Pinpoint the cell where the given text exists, returning its (x, y) midpoint coordinate. 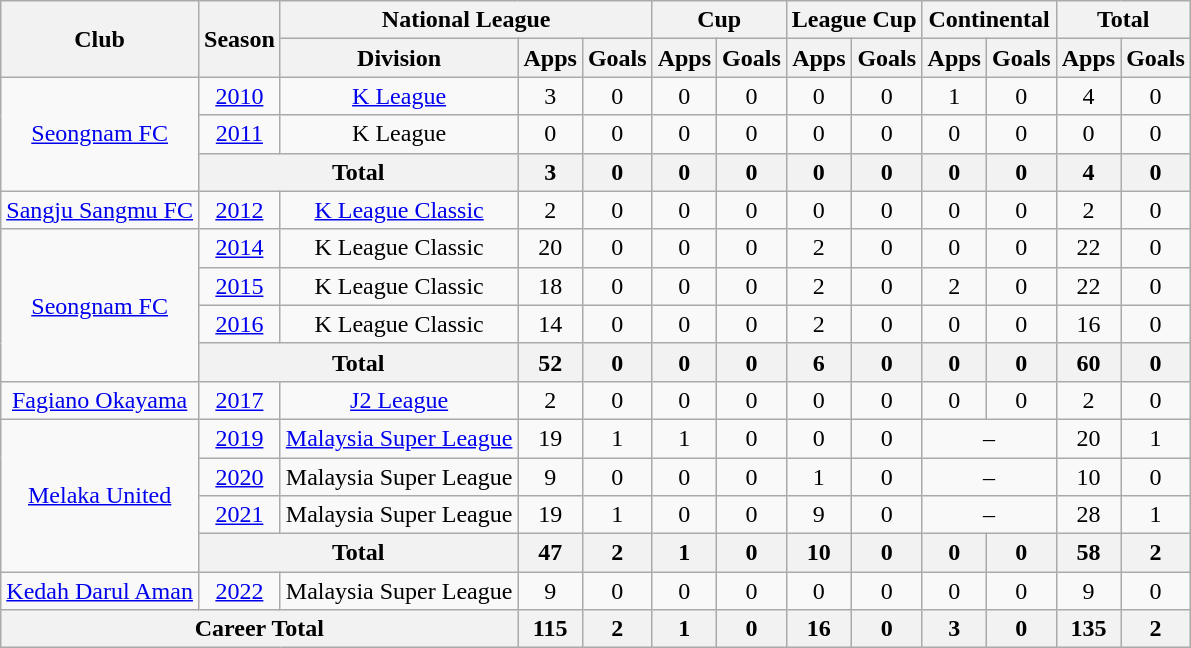
2022 (240, 591)
Kedah Darul Aman (100, 591)
Club (100, 39)
2020 (240, 477)
135 (1088, 629)
28 (1088, 515)
League Cup (854, 20)
14 (550, 324)
Melaka United (100, 495)
2015 (240, 286)
2019 (240, 438)
58 (1088, 553)
Fagiano Okayama (100, 400)
2017 (240, 400)
115 (550, 629)
2011 (240, 134)
18 (550, 286)
2014 (240, 248)
2012 (240, 210)
2010 (240, 96)
2021 (240, 515)
Continental (989, 20)
Season (240, 39)
Sangju Sangmu FC (100, 210)
2016 (240, 324)
47 (550, 553)
Division (399, 58)
6 (818, 362)
60 (1088, 362)
J2 League (399, 400)
National League (466, 20)
52 (550, 362)
Cup (719, 20)
Career Total (260, 629)
